For the text-containing cell, return its midpoint in [X, Y] coordinate format. 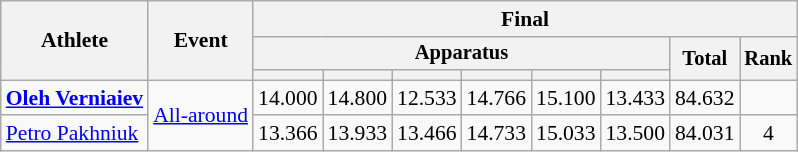
Athlete [74, 40]
Total [704, 58]
Rank [769, 58]
14.766 [496, 98]
14.000 [288, 98]
13.366 [288, 134]
Apparatus [462, 54]
84.031 [704, 134]
Final [525, 19]
84.632 [704, 98]
Oleh Verniaiev [74, 98]
13.933 [358, 134]
4 [769, 134]
15.033 [566, 134]
All-around [200, 116]
14.800 [358, 98]
15.100 [566, 98]
Petro Pakhniuk [74, 134]
13.433 [636, 98]
12.533 [426, 98]
Event [200, 40]
14.733 [496, 134]
13.466 [426, 134]
13.500 [636, 134]
